Extract the (x, y) coordinate from the center of the cell holding the provided text.  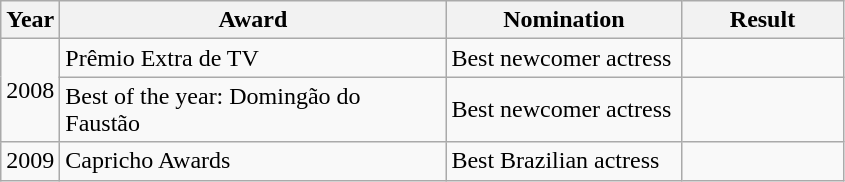
Prêmio Extra de TV (253, 58)
Year (30, 20)
Best of the year: Domingão do Faustão (253, 110)
Best Brazilian actress (564, 161)
Capricho Awards (253, 161)
2009 (30, 161)
Award (253, 20)
Result (762, 20)
2008 (30, 90)
Nomination (564, 20)
